From the cell containing the given text, extract its center point as [x, y] coordinate. 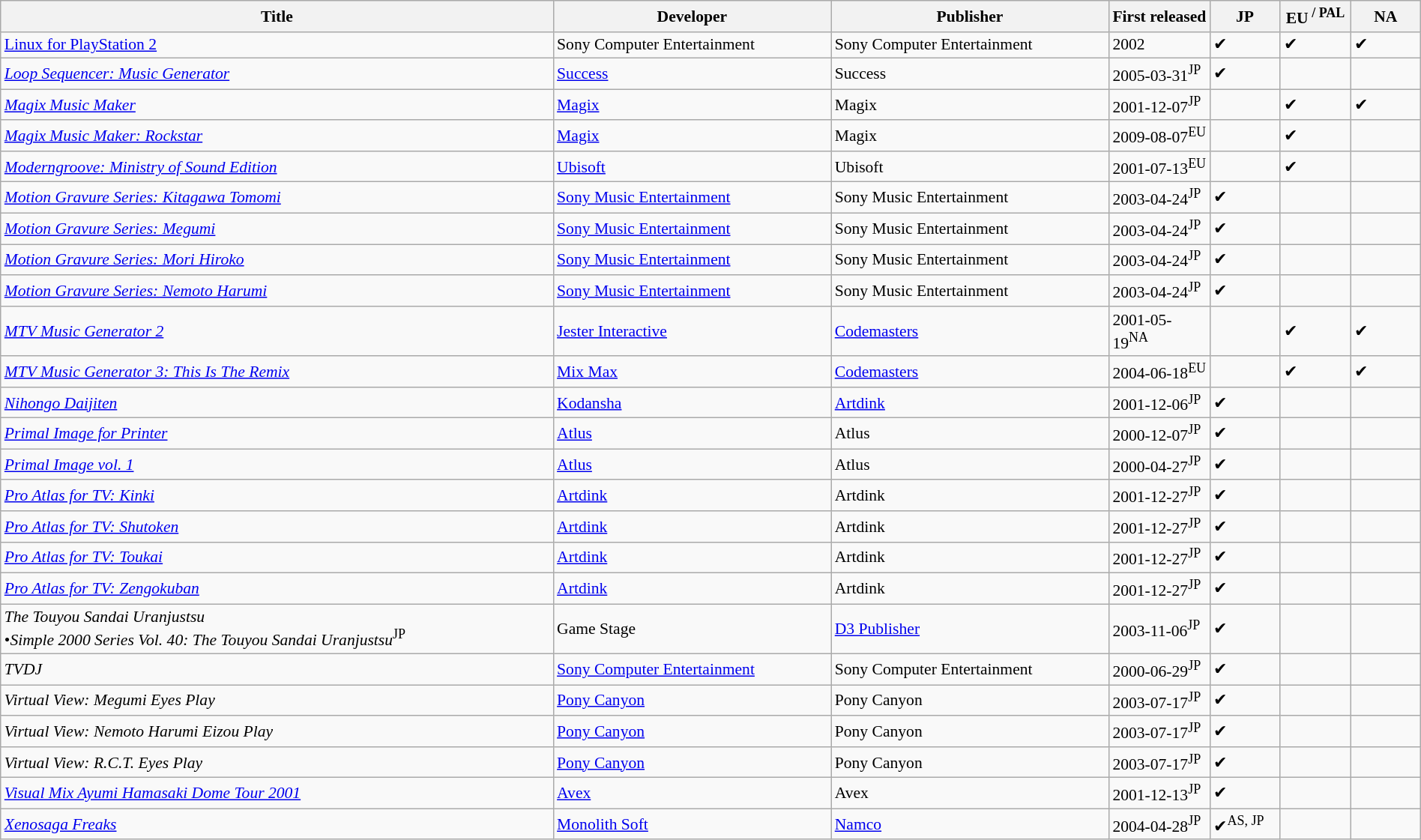
Game Stage [693, 629]
2001-07-13EU [1159, 166]
2001-12-06JP [1159, 403]
Jester Interactive [693, 331]
Virtual View: Nemoto Harumi Eizou Play [277, 731]
NA [1385, 16]
2004-04-28JP [1159, 824]
Publisher [970, 16]
Mix Max [693, 372]
2002 [1159, 45]
Loop Sequencer: Music Generator [277, 73]
JP [1244, 16]
Motion Gravure Series: Megumi [277, 229]
2001-12-07JP [1159, 105]
Pro Atlas for TV: Zengokuban [277, 589]
EU / PAL [1315, 16]
First released [1159, 16]
MTV Music Generator 3: This Is The Remix [277, 372]
Monolith Soft [693, 824]
Pro Atlas for TV: Kinki [277, 496]
2009-08-07EU [1159, 136]
D3 Publisher [970, 629]
Kodansha [693, 403]
Developer [693, 16]
2000-12-07JP [1159, 433]
2003-11-06JP [1159, 629]
Motion Gravure Series: Nemoto Harumi [277, 291]
2000-04-27JP [1159, 465]
Virtual View: R.C.T. Eyes Play [277, 763]
Magix Music Maker: Rockstar [277, 136]
Motion Gravure Series: Mori Hiroko [277, 259]
2000-06-29JP [1159, 670]
Xenosaga Freaks [277, 824]
MTV Music Generator 2 [277, 331]
The Touyou Sandai Uranjustsu•Simple 2000 Series Vol. 40: The Touyou Sandai UranjustsuJP [277, 629]
Moderngroove: Ministry of Sound Edition [277, 166]
Pro Atlas for TV: Shutoken [277, 526]
2005-03-31JP [1159, 73]
TVDJ [277, 670]
Virtual View: Megumi Eyes Play [277, 700]
2001-12-13JP [1159, 793]
✔AS, JP [1244, 824]
Primal Image for Printer [277, 433]
Linux for PlayStation 2 [277, 45]
Namco [970, 824]
2001-05-19NA [1159, 331]
Motion Gravure Series: Kitagawa Tomomi [277, 198]
Visual Mix Ayumi Hamasaki Dome Tour 2001 [277, 793]
Primal Image vol. 1 [277, 465]
Nihongo Daijiten [277, 403]
Magix Music Maker [277, 105]
Pro Atlas for TV: Toukai [277, 558]
Title [277, 16]
2004-06-18EU [1159, 372]
